Find where the given text appears and provide that cell's center as (X, Y) coordinate. 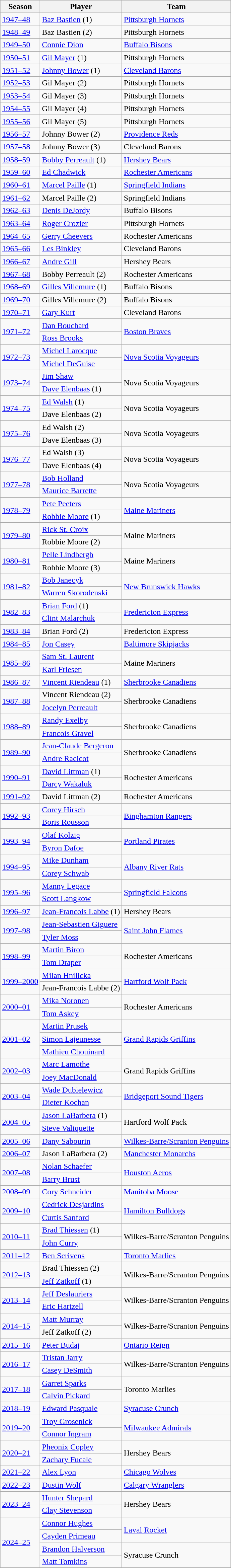
1962–63 (20, 211)
Matt Murray (81, 1319)
New Brunswick Hawks (176, 587)
Pete Peeters (81, 504)
Rick St. Croix (81, 529)
Gil Mayer (5) (81, 121)
Jeff Zatkoff (1) (81, 1281)
1948–49 (20, 32)
1975–76 (20, 434)
Joey MacDonald (81, 1077)
Simon Lajeunesse (81, 1039)
Les Binkley (81, 249)
Manitoba Moose (176, 1192)
1960–61 (20, 185)
Jean-Sebastien Giguere (81, 924)
1990–91 (20, 777)
Scott Langkow (81, 899)
1952–53 (20, 83)
Byron Dafoe (81, 848)
Tristan Jarry (81, 1357)
2011–12 (20, 1256)
Matt Tomkins (81, 1561)
Gilles Villemure (1) (81, 287)
Bridgeport Sound Tigers (176, 1096)
Sam St. Laurent (81, 657)
1958–59 (20, 160)
Maurice Barrette (81, 491)
1991–92 (20, 797)
1964–65 (20, 236)
Jeff Deslauriers (81, 1294)
Eric Hartzell (81, 1306)
1963–64 (20, 223)
Saint John Flames (176, 930)
Peter Budaj (81, 1345)
1967–68 (20, 274)
1956–57 (20, 134)
Johnny Bower (2) (81, 134)
Johnny Bower (1) (81, 70)
Mathieu Chouinard (81, 1052)
Gary Kurt (81, 312)
Dieter Kochan (81, 1103)
1961–62 (20, 198)
Denis DeJordy (81, 211)
Bob Janecyk (81, 580)
Vincent Riendeau (2) (81, 695)
Jean-Claude Bergeron (81, 746)
Boston Braves (176, 331)
1947–48 (20, 19)
1996–97 (20, 911)
1971–72 (20, 331)
2004–05 (20, 1122)
Randy Exelby (81, 720)
2000–01 (20, 1007)
1970–71 (20, 312)
2022–23 (20, 1485)
2023–24 (20, 1504)
2021–22 (20, 1472)
Corey Hirsch (81, 810)
Pelle Lindbergh (81, 554)
Warren Skorodenski (81, 593)
2010–11 (20, 1237)
1976–77 (20, 459)
1968–69 (20, 287)
2005–06 (20, 1141)
Cayden Primeau (81, 1536)
Baz Bastien (2) (81, 32)
Karl Friesen (81, 669)
Milan Hnilicka (81, 975)
Boris Rousson (81, 822)
1977–78 (20, 484)
Alex Lyon (81, 1472)
Marcel Paille (2) (81, 198)
1989–90 (20, 752)
Gerry Cheevers (81, 236)
1986–87 (20, 682)
Jeff Zatkoff (2) (81, 1332)
Laval Rocket (176, 1529)
Dave Elenbaas (3) (81, 440)
1953–54 (20, 96)
Brian Ford (1) (81, 606)
Calvin Pickard (81, 1396)
Francois Gravel (81, 733)
Jean-Francois Labbe (2) (81, 988)
David Littman (1) (81, 771)
Bobby Perreault (1) (81, 160)
Dave Elenbaas (4) (81, 465)
Mika Noronen (81, 1001)
Jim Shaw (81, 376)
Gil Mayer (1) (81, 58)
Tom Draper (81, 962)
Houston Aeros (176, 1173)
Connor Ingram (81, 1434)
Brad Thiessen (2) (81, 1268)
Binghamton Rangers (176, 816)
Barry Brust (81, 1179)
Season (20, 7)
1974–75 (20, 408)
Player (81, 7)
Portland Pirates (176, 841)
Dave Elenbaas (2) (81, 415)
1985–86 (20, 663)
Andre Racicot (81, 758)
Clay Stevenson (81, 1510)
Cory Schneider (81, 1192)
Baltimore Skipjacks (176, 644)
1987–88 (20, 701)
Corey Schwab (81, 873)
Martin Prusek (81, 1026)
1972–73 (20, 357)
Team (176, 7)
Dan Bouchard (81, 325)
Connie Dion (81, 45)
Hunter Shepard (81, 1498)
1995–96 (20, 892)
1981–82 (20, 587)
Nolan Schaefer (81, 1166)
Dustin Wolf (81, 1485)
2003–04 (20, 1096)
Darcy Wakaluk (81, 784)
Marcel Paille (1) (81, 185)
Baz Bastien (1) (81, 19)
2014–15 (20, 1326)
Brad Thiessen (1) (81, 1230)
1983–84 (20, 631)
Ed Walsh (1) (81, 402)
Ed Walsh (2) (81, 427)
Robbie Moore (2) (81, 542)
Johnny Bower (3) (81, 147)
1998–99 (20, 956)
1966–67 (20, 262)
Manny Legace (81, 886)
Steve Valiquette (81, 1128)
Troy Grosenick (81, 1421)
2007–08 (20, 1173)
1973–74 (20, 383)
2009–10 (20, 1211)
Albany River Rats (176, 867)
Ed Walsh (3) (81, 453)
Gilles Villemure (2) (81, 300)
2002–03 (20, 1071)
David Littman (2) (81, 797)
Brian Ford (2) (81, 631)
Garret Sparks (81, 1383)
Michel DeGuise (81, 363)
Robbie Moore (1) (81, 516)
Hamilton Bulldogs (176, 1211)
Bob Holland (81, 478)
2008–09 (20, 1192)
Olaf Kolzig (81, 835)
Zachary Fucale (81, 1460)
2017–18 (20, 1390)
Jocelyn Perreault (81, 707)
Ben Scrivens (81, 1256)
2016–17 (20, 1364)
1992–93 (20, 816)
Cedrick Desjardins (81, 1205)
1955–56 (20, 121)
2012–13 (20, 1275)
Brandon Halverson (81, 1549)
Mike Dunham (81, 861)
2018–19 (20, 1409)
Ross Brooks (81, 338)
Robbie Moore (3) (81, 568)
Clint Malarchuk (81, 618)
1969–70 (20, 300)
Jason LaBarbera (1) (81, 1115)
Ed Chadwick (81, 172)
Providence Reds (176, 134)
2019–20 (20, 1428)
Gil Mayer (4) (81, 108)
Gil Mayer (2) (81, 83)
Jason LaBarbera (2) (81, 1153)
Tom Askey (81, 1014)
1999–2000 (20, 982)
1988–89 (20, 727)
2006–07 (20, 1153)
Gil Mayer (3) (81, 96)
2001–02 (20, 1039)
Ontario Reign (176, 1345)
Casey DeSmith (81, 1370)
1984–85 (20, 644)
Connor Hughes (81, 1523)
1951–52 (20, 70)
Pheonix Copley (81, 1447)
Michel Larocque (81, 351)
1980–81 (20, 561)
1957–58 (20, 147)
Andre Gill (81, 262)
1954–55 (20, 108)
1982–83 (20, 612)
Jon Casey (81, 644)
1997–98 (20, 930)
Curtis Sanford (81, 1217)
1949–50 (20, 45)
Jean-Francois Labbe (1) (81, 911)
Tyler Moss (81, 937)
Dave Elenbaas (1) (81, 389)
Martin Biron (81, 950)
2013–14 (20, 1300)
Manchester Monarchs (176, 1153)
Roger Crozier (81, 223)
Milwaukee Admirals (176, 1428)
Vincent Riendeau (1) (81, 682)
Wade Dubielewicz (81, 1090)
1993–94 (20, 841)
2020–21 (20, 1453)
1950–51 (20, 58)
2015–16 (20, 1345)
Springfield Falcons (176, 892)
Dany Sabourin (81, 1141)
1978–79 (20, 510)
Edward Pasquale (81, 1409)
Chicago Wolves (176, 1472)
1959–60 (20, 172)
Calgary Wranglers (176, 1485)
Marc Lamothe (81, 1064)
1979–80 (20, 535)
Bobby Perreault (2) (81, 274)
2024–25 (20, 1542)
1994–95 (20, 867)
1965–66 (20, 249)
John Curry (81, 1243)
